Pinpoint the cell where the given text exists, returning its [X, Y] midpoint coordinate. 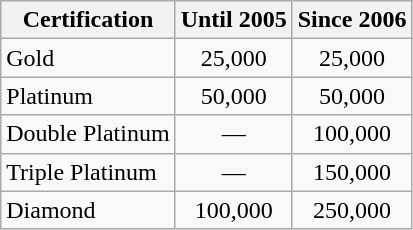
250,000 [352, 210]
Diamond [88, 210]
Gold [88, 58]
Double Platinum [88, 134]
Until 2005 [234, 20]
Triple Platinum [88, 172]
150,000 [352, 172]
Platinum [88, 96]
Certification [88, 20]
Since 2006 [352, 20]
